Capture the cell that displays the provided text and extract its [X, Y] central coordinate. 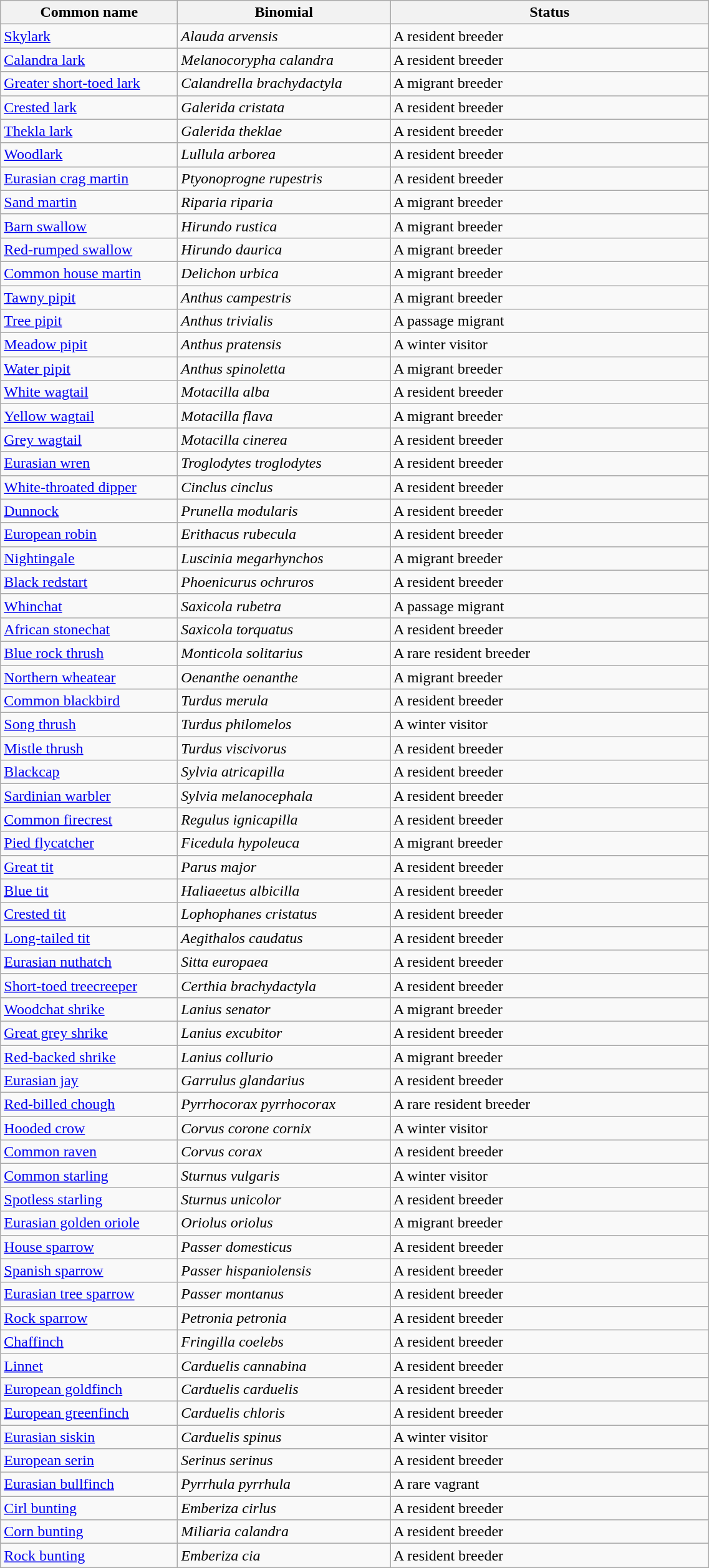
Miliaria calandra [284, 1532]
Black redstart [89, 582]
Corvus corone cornix [284, 1128]
A rare vagrant [550, 1484]
Blackcap [89, 772]
Barn swallow [89, 226]
Spanish sparrow [89, 1270]
Binomial [284, 12]
Sand martin [89, 202]
Mistle thrush [89, 748]
Ficedula hypoleuca [284, 843]
Pied flycatcher [89, 843]
Eurasian nuthatch [89, 962]
Eurasian jay [89, 1081]
Great tit [89, 867]
Erithacus rubecula [284, 535]
Tawny pipit [89, 298]
Eurasian golden oriole [89, 1223]
Motacilla flava [284, 416]
Carduelis cannabina [284, 1365]
Rock bunting [89, 1556]
Lullula arborea [284, 155]
Hirundo rustica [284, 226]
Oenanthe oenanthe [284, 677]
Common raven [89, 1152]
Chaffinch [89, 1342]
Eurasian bullfinch [89, 1484]
Eurasian tree sparrow [89, 1294]
Linnet [89, 1365]
Melanocorypha calandra [284, 60]
Common house martin [89, 273]
Sylvia melanocephala [284, 796]
Turdus merula [284, 701]
Woodlark [89, 155]
Sylvia atricapilla [284, 772]
Rock sparrow [89, 1318]
European goldfinch [89, 1389]
Regulus ignicapilla [284, 820]
Saxicola rubetra [284, 606]
Delichon urbica [284, 273]
Sitta europaea [284, 962]
Common firecrest [89, 820]
Common blackbird [89, 701]
Parus major [284, 867]
Troglodytes troglodytes [284, 463]
Galerida cristata [284, 107]
Pyrrhula pyrrhula [284, 1484]
Hirundo daurica [284, 249]
Grey wagtail [89, 440]
Anthus campestris [284, 298]
Common name [89, 12]
Galerida theklae [284, 131]
Anthus spinoletta [284, 369]
Crested tit [89, 914]
Lanius excubitor [284, 1033]
Emberiza cirlus [284, 1508]
Sturnus unicolor [284, 1199]
Passer domesticus [284, 1247]
African stonechat [89, 629]
Whinchat [89, 606]
White-throated dipper [89, 487]
Sturnus vulgaris [284, 1176]
Passer montanus [284, 1294]
Passer hispaniolensis [284, 1270]
Saxicola torquatus [284, 629]
Red-billed chough [89, 1105]
Blue rock thrush [89, 653]
Monticola solitarius [284, 653]
House sparrow [89, 1247]
Carduelis carduelis [284, 1389]
Great grey shrike [89, 1033]
Eurasian crag martin [89, 178]
Woodchat shrike [89, 1009]
European serin [89, 1461]
Pyrrhocorax pyrrhocorax [284, 1105]
Corn bunting [89, 1532]
Aegithalos caudatus [284, 938]
Lanius collurio [284, 1057]
White wagtail [89, 392]
Red-backed shrike [89, 1057]
Song thrush [89, 725]
Common starling [89, 1176]
Nightingale [89, 558]
Status [550, 12]
Emberiza cia [284, 1556]
European robin [89, 535]
Phoenicurus ochruros [284, 582]
Spotless starling [89, 1199]
Turdus viscivorus [284, 748]
Cirl bunting [89, 1508]
European greenfinch [89, 1413]
Short-toed treecreeper [89, 985]
Petronia petronia [284, 1318]
Thekla lark [89, 131]
Lanius senator [284, 1009]
Yellow wagtail [89, 416]
Ptyonoprogne rupestris [284, 178]
Eurasian wren [89, 463]
Serinus serinus [284, 1461]
Carduelis chloris [284, 1413]
Prunella modularis [284, 511]
Meadow pipit [89, 345]
Greater short-toed lark [89, 84]
Riparia riparia [284, 202]
Anthus pratensis [284, 345]
Haliaeetus albicilla [284, 891]
Alauda arvensis [284, 36]
Luscinia megarhynchos [284, 558]
Lophophanes cristatus [284, 914]
Corvus corax [284, 1152]
Skylark [89, 36]
Cinclus cinclus [284, 487]
Anthus trivialis [284, 321]
Garrulus glandarius [284, 1081]
Long-tailed tit [89, 938]
Carduelis spinus [284, 1436]
Calandrella brachydactyla [284, 84]
Fringilla coelebs [284, 1342]
Sardinian warbler [89, 796]
Red-rumped swallow [89, 249]
Oriolus oriolus [284, 1223]
Northern wheatear [89, 677]
Crested lark [89, 107]
Eurasian siskin [89, 1436]
Hooded crow [89, 1128]
Motacilla alba [284, 392]
Calandra lark [89, 60]
Turdus philomelos [284, 725]
Water pipit [89, 369]
Dunnock [89, 511]
Blue tit [89, 891]
Tree pipit [89, 321]
Certhia brachydactyla [284, 985]
Motacilla cinerea [284, 440]
